Pinpoint the cell where the given text exists, returning its (X, Y) midpoint coordinate. 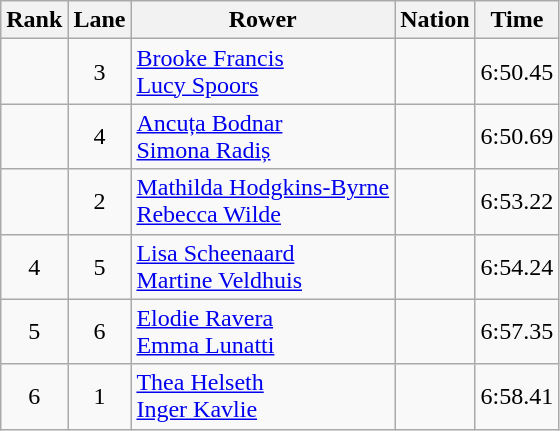
6:50.45 (517, 72)
Nation (435, 20)
Time (517, 20)
Ancuța BodnarSimona Radiș (263, 136)
Thea HelsethInger Kavlie (263, 396)
Mathilda Hodgkins-ByrneRebecca Wilde (263, 202)
6:54.24 (517, 266)
Lane (100, 20)
Elodie RaveraEmma Lunatti (263, 332)
1 (100, 396)
Rank (34, 20)
6:53.22 (517, 202)
2 (100, 202)
6:57.35 (517, 332)
Lisa ScheenaardMartine Veldhuis (263, 266)
6:58.41 (517, 396)
6:50.69 (517, 136)
Rower (263, 20)
3 (100, 72)
Brooke FrancisLucy Spoors (263, 72)
